Pinpoint the cell where the given text exists, returning its [x, y] midpoint coordinate. 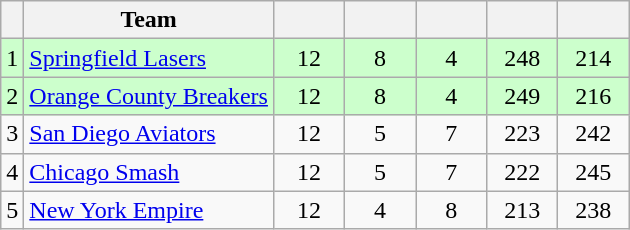
222 [522, 172]
2 [12, 96]
213 [522, 210]
Orange County Breakers [149, 96]
245 [594, 172]
Team [149, 20]
New York Empire [149, 210]
Springfield Lasers [149, 58]
Chicago Smash [149, 172]
1 [12, 58]
San Diego Aviators [149, 134]
216 [594, 96]
249 [522, 96]
242 [594, 134]
248 [522, 58]
223 [522, 134]
3 [12, 134]
238 [594, 210]
214 [594, 58]
